Capture the cell that displays the provided text and extract its (X, Y) central coordinate. 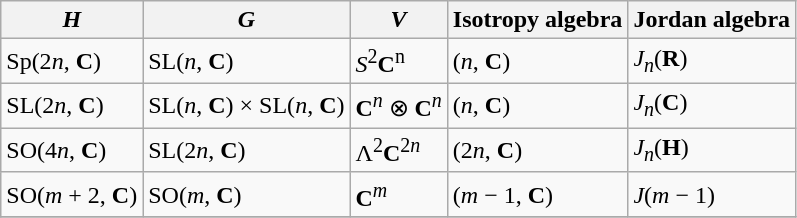
Isotropy algebra (538, 20)
Sp(2n, C) (72, 62)
SL(n, C) (246, 62)
Jordan algebra (712, 20)
S2Cn (398, 62)
Λ2C2n (398, 150)
SO(m, C) (246, 194)
SL(n, C) × SL(n, C) (246, 106)
Jn(H) (712, 150)
G (246, 20)
Jn(R) (712, 62)
(2n, C) (538, 150)
H (72, 20)
Jn(C) (712, 106)
Cm (398, 194)
SO(m + 2, C) (72, 194)
V (398, 20)
SO(4n, C) (72, 150)
J(m − 1) (712, 194)
(m − 1, C) (538, 194)
Cn ⊗ Cn (398, 106)
